Scan for the cell matching the given text and deliver its [X, Y] coordinate at center. 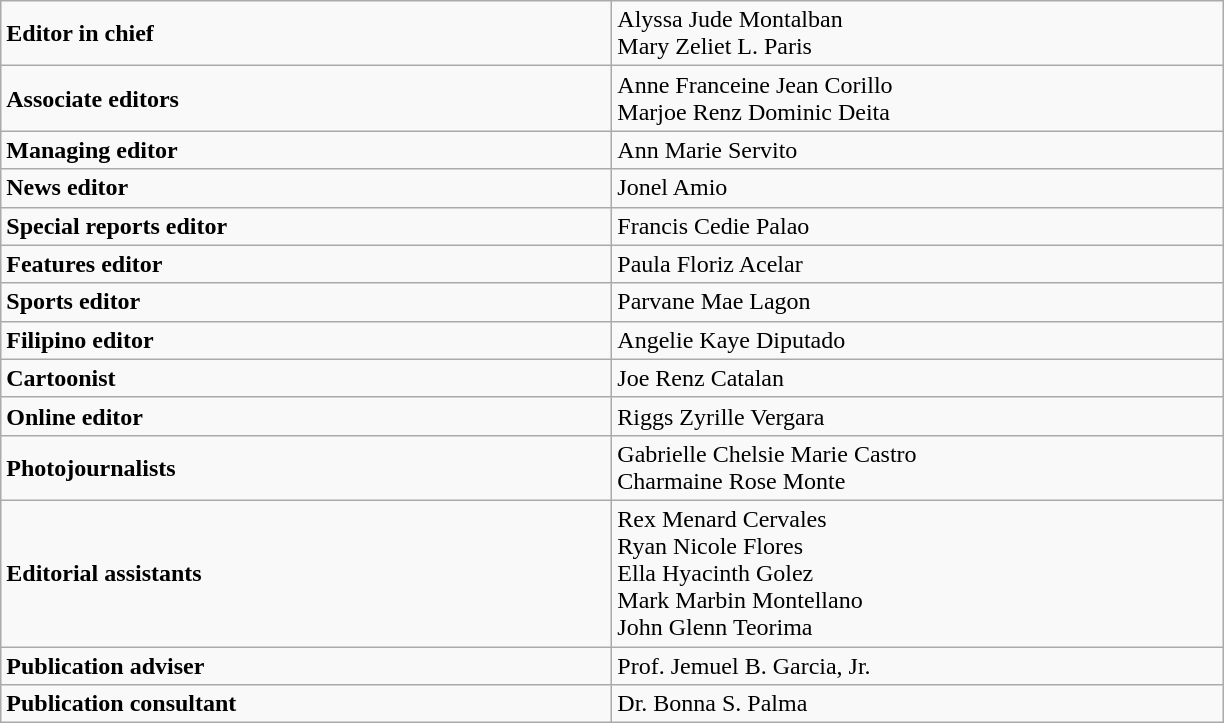
Publication consultant [306, 704]
Dr. Bonna S. Palma [918, 704]
Filipino editor [306, 340]
Ann Marie Servito [918, 150]
Editorial assistants [306, 573]
Angelie Kaye Diputado [918, 340]
Cartoonist [306, 378]
Sports editor [306, 302]
Jonel Amio [918, 188]
Francis Cedie Palao [918, 226]
Features editor [306, 264]
Publication adviser [306, 665]
Rex Menard CervalesRyan Nicole FloresElla Hyacinth GolezMark Marbin MontellanoJohn Glenn Teorima [918, 573]
Parvane Mae Lagon [918, 302]
Photojournalists [306, 468]
Gabrielle Chelsie Marie CastroCharmaine Rose Monte [918, 468]
Joe Renz Catalan [918, 378]
Managing editor [306, 150]
Paula Floriz Acelar [918, 264]
Associate editors [306, 98]
Editor in chief [306, 34]
Special reports editor [306, 226]
Anne Franceine Jean CorilloMarjoe Renz Dominic Deita [918, 98]
Prof. Jemuel B. Garcia, Jr. [918, 665]
Alyssa Jude MontalbanMary Zeliet L. Paris [918, 34]
Riggs Zyrille Vergara [918, 416]
Online editor [306, 416]
News editor [306, 188]
